Return [X, Y] of the center of cell containing provided text 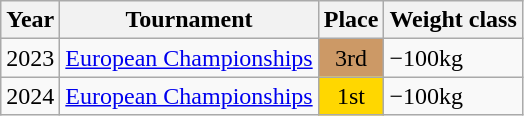
Weight class [453, 20]
1st [351, 96]
3rd [351, 58]
Tournament [189, 20]
2024 [30, 96]
Place [351, 20]
Year [30, 20]
2023 [30, 58]
